Detect which cell encompasses the target text, then output its (x, y) center coordinate. 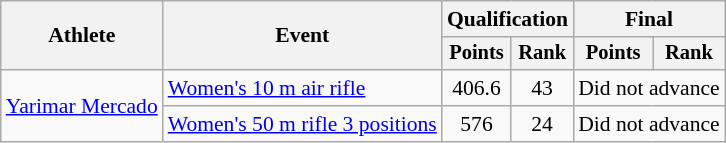
Women's 50 m rifle 3 positions (302, 124)
Qualification (508, 19)
Yarimar Mercado (82, 106)
Final (649, 19)
Women's 10 m air rifle (302, 88)
Athlete (82, 36)
43 (542, 88)
24 (542, 124)
576 (476, 124)
Event (302, 36)
406.6 (476, 88)
